Return the (X, Y) coordinate for the center point of the cell that contains the specified text.  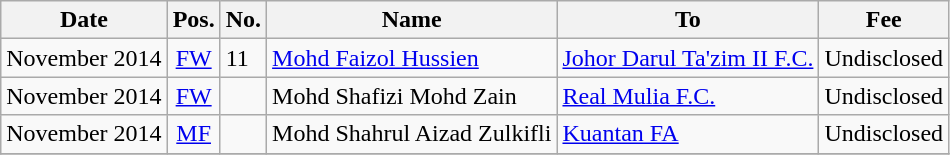
Pos. (194, 20)
To (688, 20)
Date (84, 20)
Kuantan FA (688, 134)
11 (243, 58)
Mohd Faizol Hussien (412, 58)
Fee (884, 20)
Name (412, 20)
Mohd Shahrul Aizad Zulkifli (412, 134)
MF (194, 134)
No. (243, 20)
Johor Darul Ta'zim II F.C. (688, 58)
Real Mulia F.C. (688, 96)
Mohd Shafizi Mohd Zain (412, 96)
